For the text-containing cell, return its midpoint in (x, y) coordinate format. 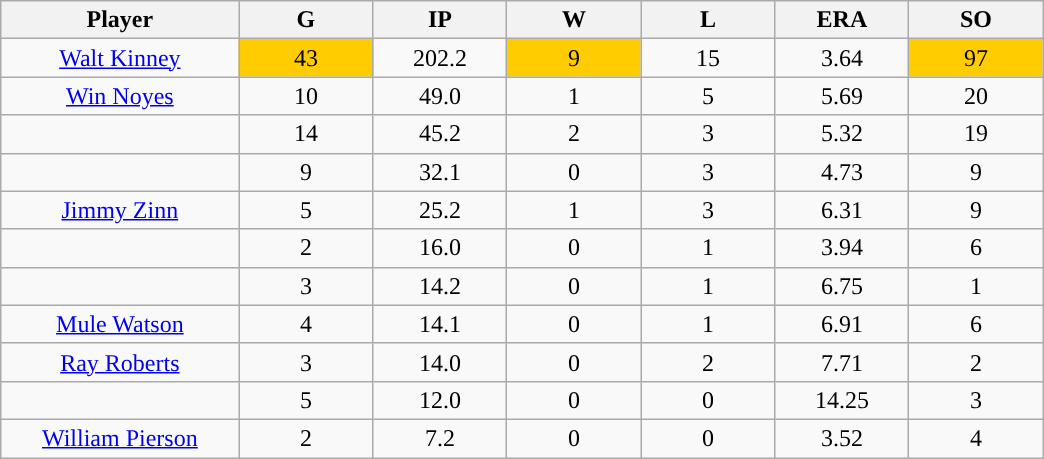
Player (120, 20)
IP (440, 20)
3.52 (842, 438)
43 (306, 58)
14 (306, 134)
14.2 (440, 286)
Mule Watson (120, 324)
6.91 (842, 324)
19 (976, 134)
6.31 (842, 210)
25.2 (440, 210)
15 (708, 58)
16.0 (440, 248)
5.32 (842, 134)
G (306, 20)
202.2 (440, 58)
45.2 (440, 134)
5.69 (842, 96)
20 (976, 96)
7.2 (440, 438)
14.1 (440, 324)
ERA (842, 20)
William Pierson (120, 438)
12.0 (440, 400)
Win Noyes (120, 96)
6.75 (842, 286)
10 (306, 96)
4.73 (842, 172)
14.25 (842, 400)
W (574, 20)
32.1 (440, 172)
3.94 (842, 248)
49.0 (440, 96)
Walt Kinney (120, 58)
97 (976, 58)
7.71 (842, 362)
Ray Roberts (120, 362)
3.64 (842, 58)
L (708, 20)
Jimmy Zinn (120, 210)
14.0 (440, 362)
SO (976, 20)
